Identify which cell holds the provided text, then report its [x, y] central coordinate. 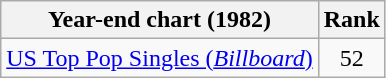
US Top Pop Singles (Billboard) [160, 58]
Rank [352, 20]
Year-end chart (1982) [160, 20]
52 [352, 58]
